Search for the cell housing the specified text and yield its [X, Y] center coordinate. 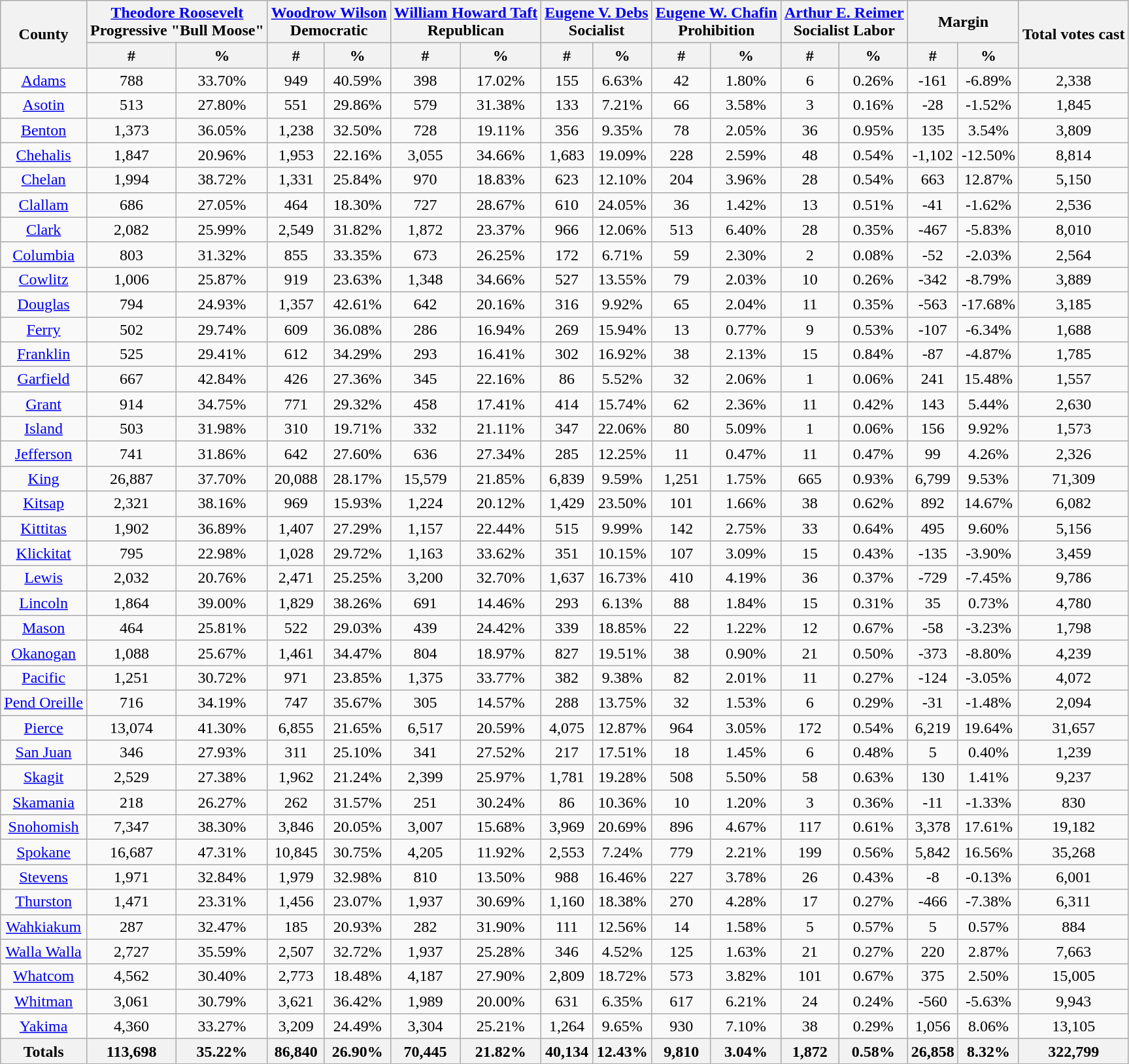
25.81% [222, 628]
15.74% [622, 404]
527 [567, 279]
133 [567, 105]
31.38% [501, 105]
1,781 [567, 778]
Thurston [44, 902]
26,887 [131, 479]
827 [567, 653]
-107 [932, 329]
4.19% [745, 578]
8,010 [1073, 230]
2,094 [1073, 702]
1,953 [295, 155]
9.38% [622, 678]
508 [681, 778]
20,088 [295, 479]
37.70% [222, 479]
28.67% [501, 205]
1,160 [567, 902]
2,564 [1073, 254]
34.75% [222, 404]
-342 [932, 279]
9.35% [622, 130]
142 [681, 528]
0.95% [873, 130]
125 [681, 952]
107 [681, 553]
-8.80% [988, 653]
14 [681, 927]
4.28% [745, 902]
18.48% [357, 976]
4.52% [622, 952]
78 [681, 130]
26,858 [932, 1051]
15.68% [501, 827]
3.82% [745, 976]
25.87% [222, 279]
143 [932, 404]
Garfield [44, 379]
2.30% [745, 254]
15,005 [1073, 976]
2,321 [131, 504]
41.30% [222, 728]
949 [295, 80]
18.97% [501, 653]
9,943 [1073, 1001]
1.58% [745, 927]
32.84% [222, 877]
Yakima [44, 1026]
23.50% [622, 504]
3,061 [131, 1001]
241 [932, 379]
30.72% [222, 678]
1.80% [745, 80]
Douglas [44, 304]
Chelan [44, 180]
7.10% [745, 1026]
795 [131, 553]
80 [681, 429]
0.77% [745, 329]
2.59% [745, 155]
24 [809, 1001]
113,698 [131, 1051]
19.71% [357, 429]
1,006 [131, 279]
-7.45% [988, 578]
2.04% [745, 304]
4,360 [131, 1026]
0.24% [873, 1001]
1,557 [1073, 379]
26.90% [357, 1051]
27.36% [357, 379]
25.28% [501, 952]
10.15% [622, 553]
Skamania [44, 802]
21.85% [501, 479]
288 [567, 702]
20.12% [501, 504]
310 [295, 429]
22.98% [222, 553]
-52 [932, 254]
414 [567, 404]
1,224 [425, 504]
26.27% [222, 802]
4.26% [988, 454]
-12.50% [988, 155]
24.05% [622, 205]
12.56% [622, 927]
217 [567, 753]
-0.13% [988, 877]
35,268 [1073, 852]
2,326 [1073, 454]
0.42% [873, 404]
Woodrow WilsonDemocratic [329, 22]
970 [425, 180]
3,209 [295, 1026]
4,072 [1073, 678]
3,055 [425, 155]
11.92% [501, 852]
35.59% [222, 952]
21.82% [501, 1051]
-87 [932, 354]
32.47% [222, 927]
111 [567, 927]
San Juan [44, 753]
48 [809, 155]
9.65% [622, 1026]
0.08% [873, 254]
6,799 [932, 479]
286 [425, 329]
-563 [932, 304]
573 [681, 976]
6,855 [295, 728]
27.34% [501, 454]
33.77% [501, 678]
Total votes cast [1073, 34]
Lincoln [44, 603]
6,517 [425, 728]
Grant [44, 404]
345 [425, 379]
25.99% [222, 230]
1,028 [295, 553]
522 [295, 628]
-1.33% [988, 802]
914 [131, 404]
24.42% [501, 628]
Theodore RooseveltProgressive "Bull Moose" [177, 22]
18.38% [622, 902]
1.75% [745, 479]
29.86% [357, 105]
0.58% [873, 1051]
830 [1073, 802]
2,032 [131, 578]
2,082 [131, 230]
Eugene W. ChafinProhibition [716, 22]
410 [681, 578]
13.55% [622, 279]
-3.05% [988, 678]
31.90% [501, 927]
-8 [932, 877]
17.41% [501, 404]
2.87% [988, 952]
1,971 [131, 877]
27.05% [222, 205]
35.22% [222, 1051]
29.74% [222, 329]
4,239 [1073, 653]
930 [681, 1026]
228 [681, 155]
Totals [44, 1051]
47.31% [222, 852]
5.09% [745, 429]
0.37% [873, 578]
1,373 [131, 130]
6,839 [567, 479]
62 [681, 404]
2,471 [295, 578]
18.85% [622, 628]
1,847 [131, 155]
12.10% [622, 180]
1.22% [745, 628]
20.59% [501, 728]
Whatcom [44, 976]
2.36% [745, 404]
Benton [44, 130]
10,845 [295, 852]
6,219 [932, 728]
82 [681, 678]
-7.38% [988, 902]
27.90% [501, 976]
287 [131, 927]
609 [295, 329]
25.10% [357, 753]
779 [681, 852]
Okanogan [44, 653]
Kitsap [44, 504]
322,799 [1073, 1051]
2.03% [745, 279]
22.44% [501, 528]
1,331 [295, 180]
1,471 [131, 902]
610 [567, 205]
636 [425, 454]
6,311 [1073, 902]
18.72% [622, 976]
2.50% [988, 976]
1.84% [745, 603]
King [44, 479]
Skagit [44, 778]
686 [131, 205]
8.32% [988, 1051]
66 [681, 105]
347 [567, 429]
617 [681, 1001]
21.24% [357, 778]
3,200 [425, 578]
623 [567, 180]
Clark [44, 230]
21.11% [501, 429]
65 [681, 304]
13,074 [131, 728]
26.25% [501, 254]
9 [809, 329]
13,105 [1073, 1026]
-1.52% [988, 105]
1,456 [295, 902]
1,798 [1073, 628]
27.52% [501, 753]
0.40% [988, 753]
31.82% [357, 230]
19.51% [622, 653]
426 [295, 379]
32.72% [357, 952]
1,829 [295, 603]
15.93% [357, 504]
71,309 [1073, 479]
36.42% [357, 1001]
691 [425, 603]
803 [131, 254]
667 [131, 379]
31.98% [222, 429]
156 [932, 429]
382 [567, 678]
2,529 [131, 778]
251 [425, 802]
Adams [44, 80]
3,459 [1073, 553]
-31 [932, 702]
59 [681, 254]
9.60% [988, 528]
Jefferson [44, 454]
-135 [932, 553]
33 [809, 528]
35.67% [357, 702]
16.73% [622, 578]
18.83% [501, 180]
-3.23% [988, 628]
9.59% [622, 479]
551 [295, 105]
12.43% [622, 1051]
270 [681, 902]
515 [567, 528]
855 [295, 254]
38.26% [357, 603]
Wahkiakum [44, 927]
1,357 [295, 304]
4,187 [425, 976]
-58 [932, 628]
7.24% [622, 852]
25.97% [501, 778]
896 [681, 827]
2.01% [745, 678]
24.93% [222, 304]
305 [425, 702]
1,056 [932, 1026]
218 [131, 802]
135 [932, 130]
0.61% [873, 827]
16.46% [622, 877]
3.96% [745, 180]
341 [425, 753]
2.75% [745, 528]
1,683 [567, 155]
16.92% [622, 354]
9,786 [1073, 578]
0.56% [873, 852]
58 [809, 778]
16,687 [131, 852]
9,810 [681, 1051]
3.58% [745, 105]
7,663 [1073, 952]
26 [809, 877]
0.16% [873, 105]
6.21% [745, 1001]
-467 [932, 230]
32.70% [501, 578]
1,429 [567, 504]
3.54% [988, 130]
1,088 [131, 653]
Klickitat [44, 553]
332 [425, 429]
5,842 [932, 852]
0.62% [873, 504]
29.32% [357, 404]
502 [131, 329]
13.50% [501, 877]
2,630 [1073, 404]
0.90% [745, 653]
-41 [932, 205]
19.11% [501, 130]
-11 [932, 802]
6.63% [622, 80]
6.40% [745, 230]
579 [425, 105]
30.79% [222, 1001]
525 [131, 354]
3,809 [1073, 130]
12.06% [622, 230]
4,205 [425, 852]
0.36% [873, 802]
42.61% [357, 304]
29.03% [357, 628]
1,573 [1073, 429]
20.93% [357, 927]
Whitman [44, 1001]
0.51% [873, 205]
16.56% [988, 852]
-3.90% [988, 553]
Pacific [44, 678]
503 [131, 429]
356 [567, 130]
86,840 [295, 1051]
15.48% [988, 379]
971 [295, 678]
130 [932, 778]
1,637 [567, 578]
17 [809, 902]
12 [809, 628]
3,969 [567, 827]
3,007 [425, 827]
-1,102 [932, 155]
1,407 [295, 528]
33.62% [501, 553]
4,562 [131, 976]
Cowlitz [44, 279]
32.50% [357, 130]
-2.03% [988, 254]
20.76% [222, 578]
17.02% [501, 80]
1,375 [425, 678]
2,549 [295, 230]
Spokane [44, 852]
311 [295, 753]
42.84% [222, 379]
-6.34% [988, 329]
25.84% [357, 180]
-5.83% [988, 230]
0.84% [873, 354]
2 [809, 254]
27.38% [222, 778]
23.31% [222, 902]
34.19% [222, 702]
William Howard TaftRepublican [465, 22]
17.61% [988, 827]
19,182 [1073, 827]
28.17% [357, 479]
27.29% [357, 528]
36.08% [357, 329]
15.94% [622, 329]
5.50% [745, 778]
25.21% [501, 1026]
794 [131, 304]
Snohomish [44, 827]
36.05% [222, 130]
631 [567, 1001]
199 [809, 852]
2,809 [567, 976]
665 [809, 479]
3.04% [745, 1051]
13.75% [622, 702]
1.42% [745, 205]
964 [681, 728]
2,727 [131, 952]
988 [567, 877]
969 [295, 504]
3,889 [1073, 279]
8,814 [1073, 155]
30.40% [222, 976]
663 [932, 180]
Arthur E. ReimerSocialist Labor [844, 22]
2.06% [745, 379]
3,304 [425, 1026]
7,347 [131, 827]
771 [295, 404]
5,156 [1073, 528]
-373 [932, 653]
269 [567, 329]
16.41% [501, 354]
6,082 [1073, 504]
18 [681, 753]
1,461 [295, 653]
20.00% [501, 1001]
1,979 [295, 877]
County [44, 34]
339 [567, 628]
Mason [44, 628]
3.78% [745, 877]
262 [295, 802]
30.75% [357, 852]
14.46% [501, 603]
20.16% [501, 304]
Clallam [44, 205]
-124 [932, 678]
2.21% [745, 852]
788 [131, 80]
204 [681, 180]
302 [567, 354]
-8.79% [988, 279]
5.44% [988, 404]
99 [932, 454]
34.47% [357, 653]
-1.48% [988, 702]
1,989 [425, 1001]
-161 [932, 80]
1.20% [745, 802]
3.09% [745, 553]
727 [425, 205]
2,338 [1073, 80]
36.89% [222, 528]
12.25% [622, 454]
810 [425, 877]
398 [425, 80]
1,785 [1073, 354]
6.13% [622, 603]
3,621 [295, 1001]
31,657 [1073, 728]
6.71% [622, 254]
6.35% [622, 1001]
20.96% [222, 155]
30.24% [501, 802]
282 [425, 927]
25.67% [222, 653]
1,264 [567, 1026]
0.64% [873, 528]
30.69% [501, 902]
2,553 [567, 852]
0.63% [873, 778]
6,001 [1073, 877]
27.93% [222, 753]
1,994 [131, 180]
-560 [932, 1001]
24.49% [357, 1026]
33.35% [357, 254]
32.98% [357, 877]
-28 [932, 105]
Kittitas [44, 528]
9,237 [1073, 778]
79 [681, 279]
38.72% [222, 180]
716 [131, 702]
2,536 [1073, 205]
-17.68% [988, 304]
2,507 [295, 952]
375 [932, 976]
39.00% [222, 603]
17.51% [622, 753]
227 [681, 877]
34.29% [357, 354]
1.41% [988, 778]
1.45% [745, 753]
-1.62% [988, 205]
1,864 [131, 603]
18.30% [357, 205]
2,399 [425, 778]
0.93% [873, 479]
70,445 [425, 1051]
2.13% [745, 354]
155 [567, 80]
14.67% [988, 504]
27.80% [222, 105]
27.60% [357, 454]
Stevens [44, 877]
4.67% [745, 827]
1,962 [295, 778]
Lewis [44, 578]
-4.87% [988, 354]
Eugene V. DebsSocialist [597, 22]
15,579 [425, 479]
31.57% [357, 802]
458 [425, 404]
33.27% [222, 1026]
Franklin [44, 354]
33.70% [222, 80]
23.85% [357, 678]
3,846 [295, 827]
728 [425, 130]
16.94% [501, 329]
29.41% [222, 354]
38.30% [222, 827]
19.28% [622, 778]
0.48% [873, 753]
0.31% [873, 603]
-466 [932, 902]
1,238 [295, 130]
Margin [963, 22]
10.36% [622, 802]
19.09% [622, 155]
117 [809, 827]
1,348 [425, 279]
3,185 [1073, 304]
7.21% [622, 105]
919 [295, 279]
9.53% [988, 479]
19.64% [988, 728]
316 [567, 304]
23.37% [501, 230]
42 [681, 80]
0.53% [873, 329]
22.06% [622, 429]
14.57% [501, 702]
804 [425, 653]
21.65% [357, 728]
741 [131, 454]
495 [932, 528]
612 [295, 354]
747 [295, 702]
0.50% [873, 653]
23.07% [357, 902]
673 [425, 254]
5,150 [1073, 180]
5.52% [622, 379]
Island [44, 429]
Pend Oreille [44, 702]
88 [681, 603]
1,902 [131, 528]
2,773 [295, 976]
285 [567, 454]
8.06% [988, 1026]
29.72% [357, 553]
-5.63% [988, 1001]
Asotin [44, 105]
884 [1073, 927]
1,157 [425, 528]
-6.89% [988, 80]
220 [932, 952]
Pierce [44, 728]
Walla Walla [44, 952]
38.16% [222, 504]
1.53% [745, 702]
4,780 [1073, 603]
40.59% [357, 80]
351 [567, 553]
3.05% [745, 728]
9.99% [622, 528]
Ferry [44, 329]
-729 [932, 578]
1.66% [745, 504]
40,134 [567, 1051]
35 [932, 603]
3,378 [932, 827]
Chehalis [44, 155]
31.32% [222, 254]
20.05% [357, 827]
1,163 [425, 553]
1,845 [1073, 105]
4,075 [567, 728]
22 [681, 628]
23.63% [357, 279]
0.73% [988, 603]
25.25% [357, 578]
20.69% [622, 827]
Columbia [44, 254]
2.05% [745, 130]
439 [425, 628]
1.63% [745, 952]
1,239 [1073, 753]
1,688 [1073, 329]
892 [932, 504]
31.86% [222, 454]
966 [567, 230]
185 [295, 927]
